For the text-containing cell, return its midpoint in (x, y) coordinate format. 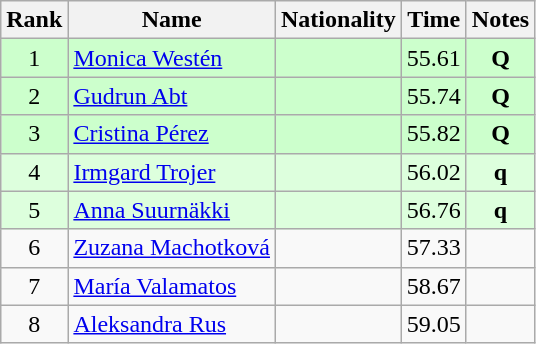
56.02 (434, 172)
Anna Suurnäkki (172, 210)
Name (172, 20)
Monica Westén (172, 58)
6 (34, 248)
Nationality (339, 20)
Rank (34, 20)
Time (434, 20)
Zuzana Machotková (172, 248)
Cristina Pérez (172, 134)
Aleksandra Rus (172, 324)
Gudrun Abt (172, 96)
55.61 (434, 58)
María Valamatos (172, 286)
56.76 (434, 210)
55.74 (434, 96)
59.05 (434, 324)
8 (34, 324)
57.33 (434, 248)
1 (34, 58)
Notes (500, 20)
58.67 (434, 286)
55.82 (434, 134)
5 (34, 210)
3 (34, 134)
4 (34, 172)
7 (34, 286)
2 (34, 96)
Irmgard Trojer (172, 172)
